From the cell containing the given text, extract its center point as [X, Y] coordinate. 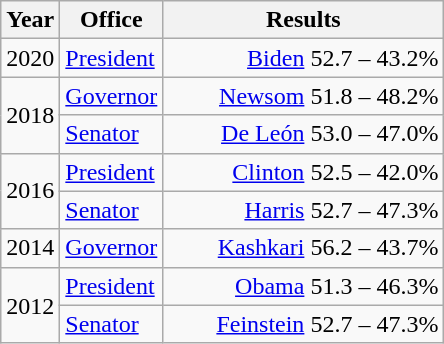
2012 [30, 305]
Office [112, 20]
Harris 52.7 – 47.3% [304, 210]
Clinton 52.5 – 42.0% [304, 172]
2014 [30, 248]
Year [30, 20]
Kashkari 56.2 – 43.7% [304, 248]
Feinstein 52.7 – 47.3% [304, 324]
Biden 52.7 – 43.2% [304, 58]
2018 [30, 115]
Newsom 51.8 – 48.2% [304, 96]
De León 53.0 – 47.0% [304, 134]
Obama 51.3 – 46.3% [304, 286]
Results [304, 20]
2020 [30, 58]
2016 [30, 191]
